Locate the cell with the specified text and output its (X, Y) center coordinate. 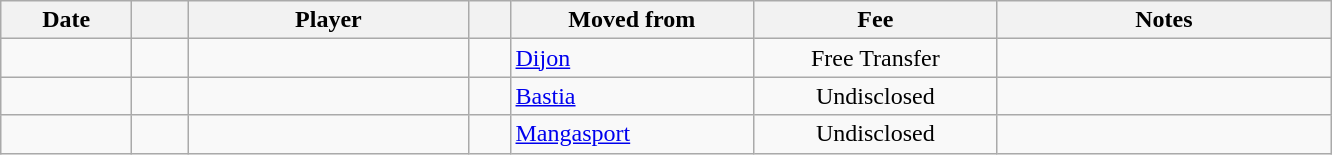
Fee (876, 20)
Moved from (632, 20)
Dijon (632, 58)
Date (66, 20)
Mangasport (632, 134)
Bastia (632, 96)
Player (328, 20)
Notes (1164, 20)
Free Transfer (876, 58)
